From the cell containing the given text, extract its center point as (X, Y) coordinate. 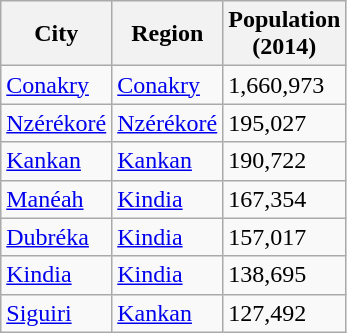
1,660,973 (284, 85)
Population(2014) (284, 34)
157,017 (284, 237)
Dubréka (56, 237)
Siguiri (56, 313)
195,027 (284, 123)
City (56, 34)
127,492 (284, 313)
Manéah (56, 199)
167,354 (284, 199)
190,722 (284, 161)
Region (168, 34)
138,695 (284, 275)
